Output the [X, Y] coordinate of the center of the cell containing the given text.  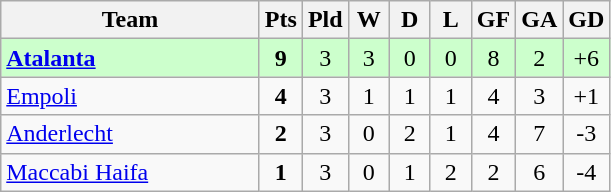
9 [280, 58]
W [368, 20]
Anderlecht [130, 134]
-3 [586, 134]
Pts [280, 20]
Team [130, 20]
+1 [586, 96]
GA [540, 20]
GF [493, 20]
8 [493, 58]
Atalanta [130, 58]
D [410, 20]
Maccabi Haifa [130, 172]
L [450, 20]
GD [586, 20]
+6 [586, 58]
Pld [325, 20]
-4 [586, 172]
6 [540, 172]
7 [540, 134]
Empoli [130, 96]
